Locate the cell with the specified text and output its (x, y) center coordinate. 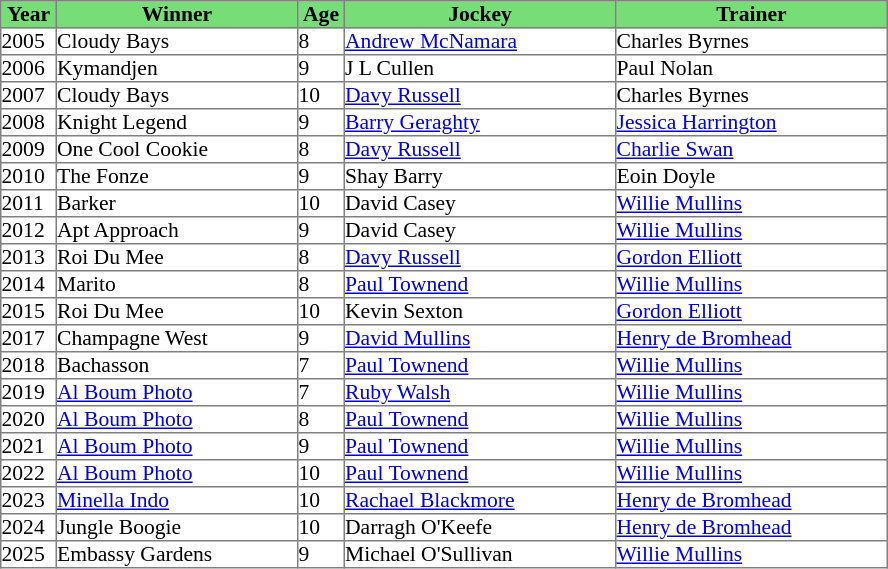
Barry Geraghty (480, 122)
Winner (177, 14)
Jockey (480, 14)
2020 (29, 420)
Kymandjen (177, 68)
2025 (29, 554)
Knight Legend (177, 122)
Ruby Walsh (480, 392)
2011 (29, 204)
2008 (29, 122)
Kevin Sexton (480, 312)
Shay Barry (480, 176)
Age (321, 14)
2019 (29, 392)
Bachasson (177, 366)
Apt Approach (177, 230)
2009 (29, 150)
2012 (29, 230)
2023 (29, 500)
2007 (29, 96)
Andrew McNamara (480, 42)
Charlie Swan (752, 150)
Minella Indo (177, 500)
Marito (177, 284)
2006 (29, 68)
Paul Nolan (752, 68)
2017 (29, 338)
2010 (29, 176)
2022 (29, 474)
Champagne West (177, 338)
2014 (29, 284)
2024 (29, 528)
Trainer (752, 14)
Rachael Blackmore (480, 500)
David Mullins (480, 338)
Embassy Gardens (177, 554)
2015 (29, 312)
Barker (177, 204)
Eoin Doyle (752, 176)
Jungle Boogie (177, 528)
J L Cullen (480, 68)
Jessica Harrington (752, 122)
2018 (29, 366)
The Fonze (177, 176)
Michael O'Sullivan (480, 554)
Darragh O'Keefe (480, 528)
2005 (29, 42)
2021 (29, 446)
One Cool Cookie (177, 150)
Year (29, 14)
2013 (29, 258)
